Determine the [x, y] coordinate at the center of the cell enclosing the given text.  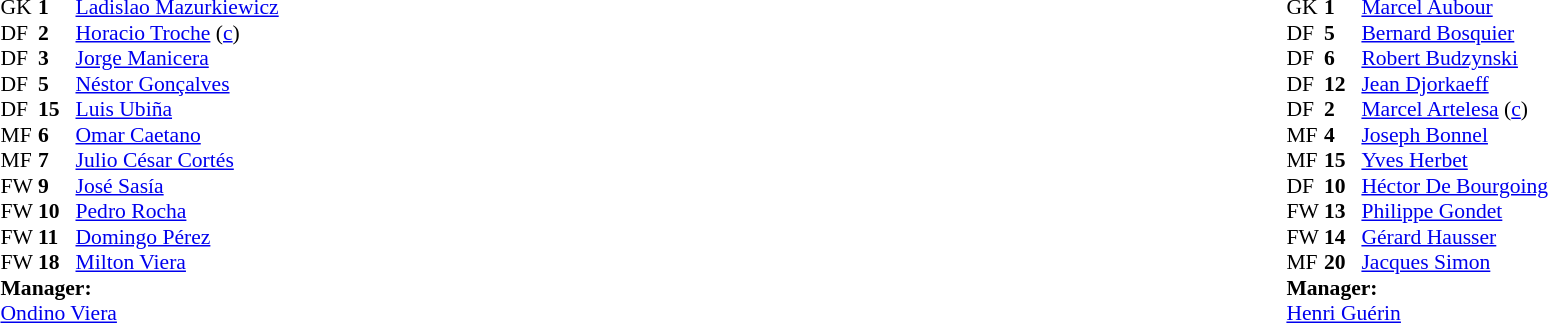
Julio César Cortés [178, 161]
Domingo Pérez [178, 237]
Héctor De Bourgoing [1454, 186]
Yves Herbet [1454, 161]
Pedro Rocha [178, 211]
12 [1343, 84]
Marcel Artelesa (c) [1454, 109]
Jean Djorkaeff [1454, 84]
13 [1343, 211]
4 [1343, 135]
3 [57, 59]
7 [57, 161]
José Sasía [178, 186]
Jorge Manicera [178, 59]
Gérard Hausser [1454, 237]
Horacio Troche (c) [178, 33]
Jacques Simon [1454, 263]
Bernard Bosquier [1454, 33]
Luis Ubiña [178, 109]
9 [57, 186]
14 [1343, 237]
20 [1343, 263]
Philippe Gondet [1454, 211]
Néstor Gonçalves [178, 84]
18 [57, 263]
Milton Viera [178, 263]
Robert Budzynski [1454, 59]
11 [57, 237]
Omar Caetano [178, 135]
Joseph Bonnel [1454, 135]
